Provide the (X, Y) coordinate of the cell's center where the given text is located.  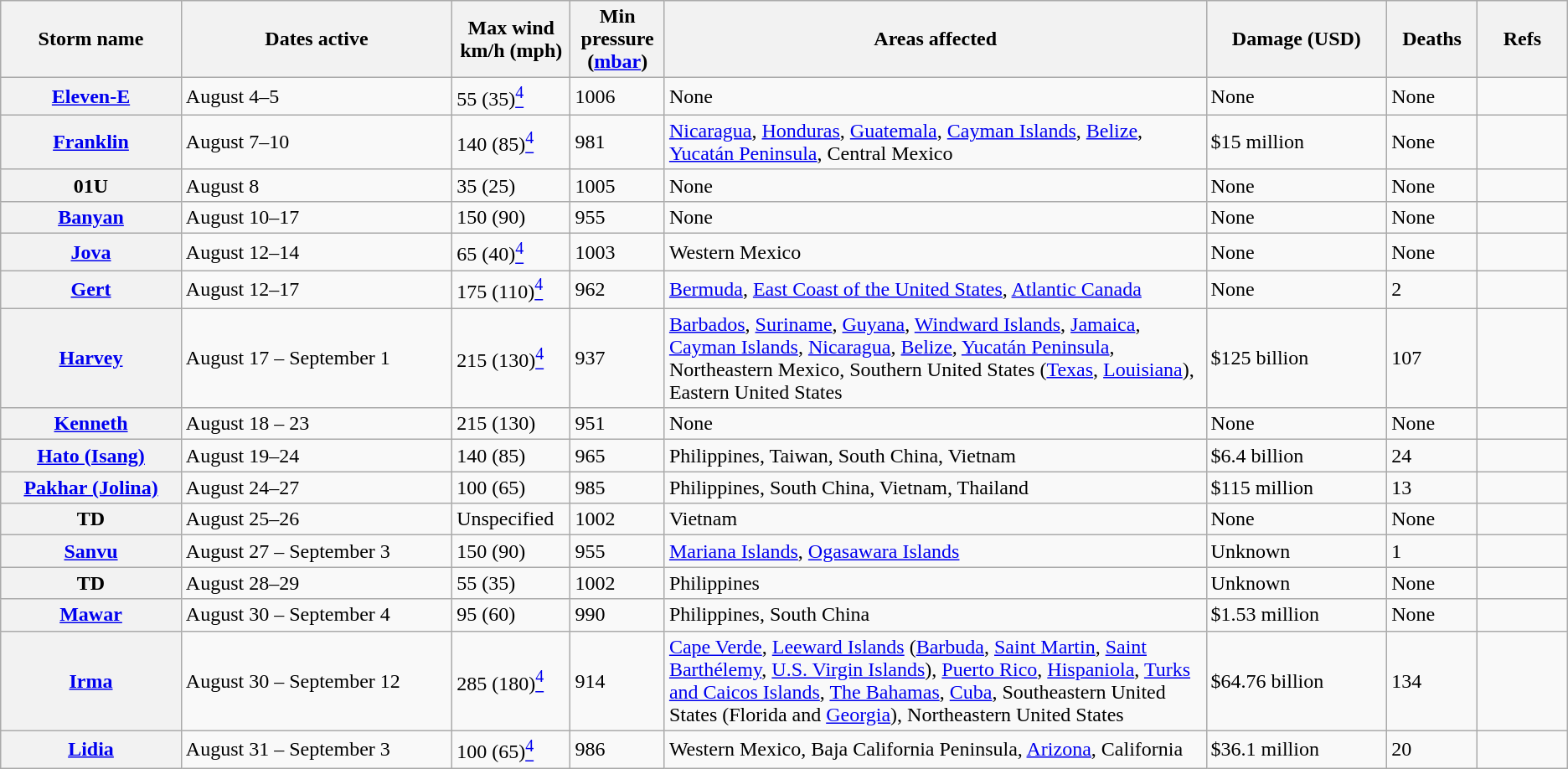
107 (1432, 359)
Pakhar (Jolina) (91, 488)
August 8 (317, 185)
1006 (617, 97)
August 30 – September 4 (317, 615)
$6.4 billion (1297, 456)
Eleven-E (91, 97)
1003 (617, 253)
215 (130) (511, 424)
24 (1432, 456)
Western Mexico, Baja California Peninsula, Arizona, California (935, 749)
August 7–10 (317, 142)
Refs (1522, 39)
August 19–24 (317, 456)
August 25–26 (317, 519)
985 (617, 488)
Kenneth (91, 424)
981 (617, 142)
Philippines, South China (935, 615)
August 27 – September 3 (317, 551)
134 (1432, 680)
55 (35)4 (511, 97)
August 4–5 (317, 97)
Bermuda, East Coast of the United States, Atlantic Canada (935, 290)
Jova (91, 253)
1 (1432, 551)
1005 (617, 185)
Sanvu (91, 551)
$115 million (1297, 488)
Mariana Islands, Ogasawara Islands (935, 551)
914 (617, 680)
100 (65)4 (511, 749)
35 (25) (511, 185)
990 (617, 615)
August 30 – September 12 (317, 680)
Franklin (91, 142)
986 (617, 749)
Harvey (91, 359)
13 (1432, 488)
Vietnam (935, 519)
Banyan (91, 217)
Min pressure (mbar) (617, 39)
2 (1432, 290)
Philippines (935, 583)
Mawar (91, 615)
55 (35) (511, 583)
Storm name (91, 39)
$1.53 million (1297, 615)
285 (180)4 (511, 680)
175 (110)4 (511, 290)
August 10–17 (317, 217)
65 (40)4 (511, 253)
01U (91, 185)
Lidia (91, 749)
962 (617, 290)
20 (1432, 749)
August 28–29 (317, 583)
Western Mexico (935, 253)
Gert (91, 290)
Philippines, Taiwan, South China, Vietnam (935, 456)
$15 million (1297, 142)
Irma (91, 680)
Deaths (1432, 39)
August 18 – 23 (317, 424)
Dates active (317, 39)
140 (85) (511, 456)
Max wind km/h (mph) (511, 39)
965 (617, 456)
August 12–17 (317, 290)
95 (60) (511, 615)
$125 billion (1297, 359)
Areas affected (935, 39)
$64.76 billion (1297, 680)
Philippines, South China, Vietnam, Thailand (935, 488)
140 (85)4 (511, 142)
215 (130)4 (511, 359)
August 12–14 (317, 253)
Damage (USD) (1297, 39)
August 17 – September 1 (317, 359)
August 24–27 (317, 488)
951 (617, 424)
Hato (Isang) (91, 456)
Unspecified (511, 519)
Nicaragua, Honduras, Guatemala, Cayman Islands, Belize, Yucatán Peninsula, Central Mexico (935, 142)
100 (65) (511, 488)
937 (617, 359)
$36.1 million (1297, 749)
August 31 – September 3 (317, 749)
